Return the (X, Y) coordinate for the center point of the cell that contains the specified text.  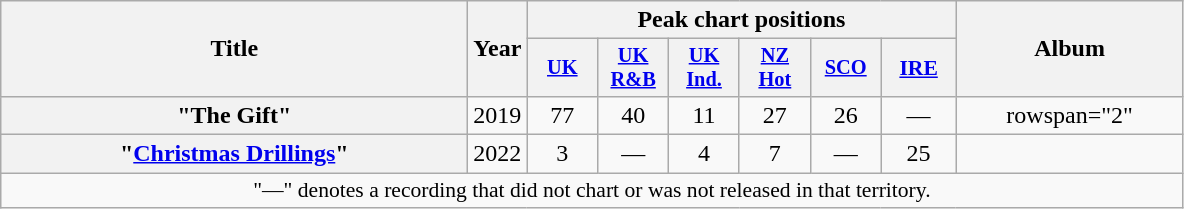
2019 (498, 115)
rowspan="2" (1070, 115)
7 (774, 154)
25 (918, 154)
Title (234, 49)
Album (1070, 49)
26 (846, 115)
SCO (846, 68)
Year (498, 49)
2022 (498, 154)
11 (704, 115)
77 (562, 115)
UKR&B (634, 68)
UKInd. (704, 68)
IRE (918, 68)
UK (562, 68)
Peak chart positions (742, 20)
"—" denotes a recording that did not chart or was not released in that territory. (592, 191)
27 (774, 115)
4 (704, 154)
"Christmas Drillings" (234, 154)
"The Gift" (234, 115)
3 (562, 154)
40 (634, 115)
NZHot (774, 68)
